Determine the (X, Y) coordinate at the center of the cell enclosing the given text.  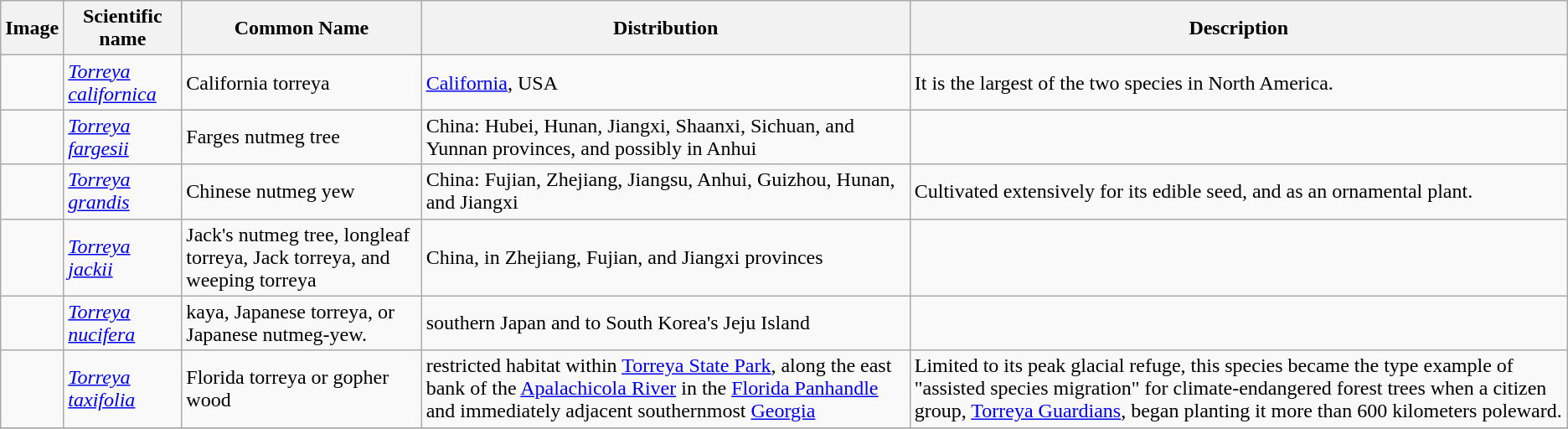
Distribution (665, 28)
It is the largest of the two species in North America. (1238, 82)
Torreya grandis (122, 191)
Torreya taxifolia (122, 389)
China, in Zhejiang, Fujian, and Jiangxi provinces (665, 257)
Image (32, 28)
Torreya nucifera (122, 323)
Torreya fargesii (122, 137)
Farges nutmeg tree (302, 137)
Cultivated extensively for its edible seed, and as an ornamental plant. (1238, 191)
California torreya (302, 82)
Scientific name (122, 28)
Jack's nutmeg tree, longleaf torreya, Jack torreya, and weeping torreya (302, 257)
Chinese nutmeg yew (302, 191)
Torreya californica (122, 82)
kaya, Japanese torreya, or Japanese nutmeg-yew. (302, 323)
Florida torreya or gopher wood (302, 389)
China: Fujian, Zhejiang, Jiangsu, Anhui, Guizhou, Hunan, and Jiangxi (665, 191)
Common Name (302, 28)
southern Japan and to South Korea's Jeju Island (665, 323)
Description (1238, 28)
California, USA (665, 82)
Torreya jackii (122, 257)
China: Hubei, Hunan, Jiangxi, Shaanxi, Sichuan, and Yunnan provinces, and possibly in Anhui (665, 137)
